Output the (x, y) coordinate of the center of the cell containing the given text.  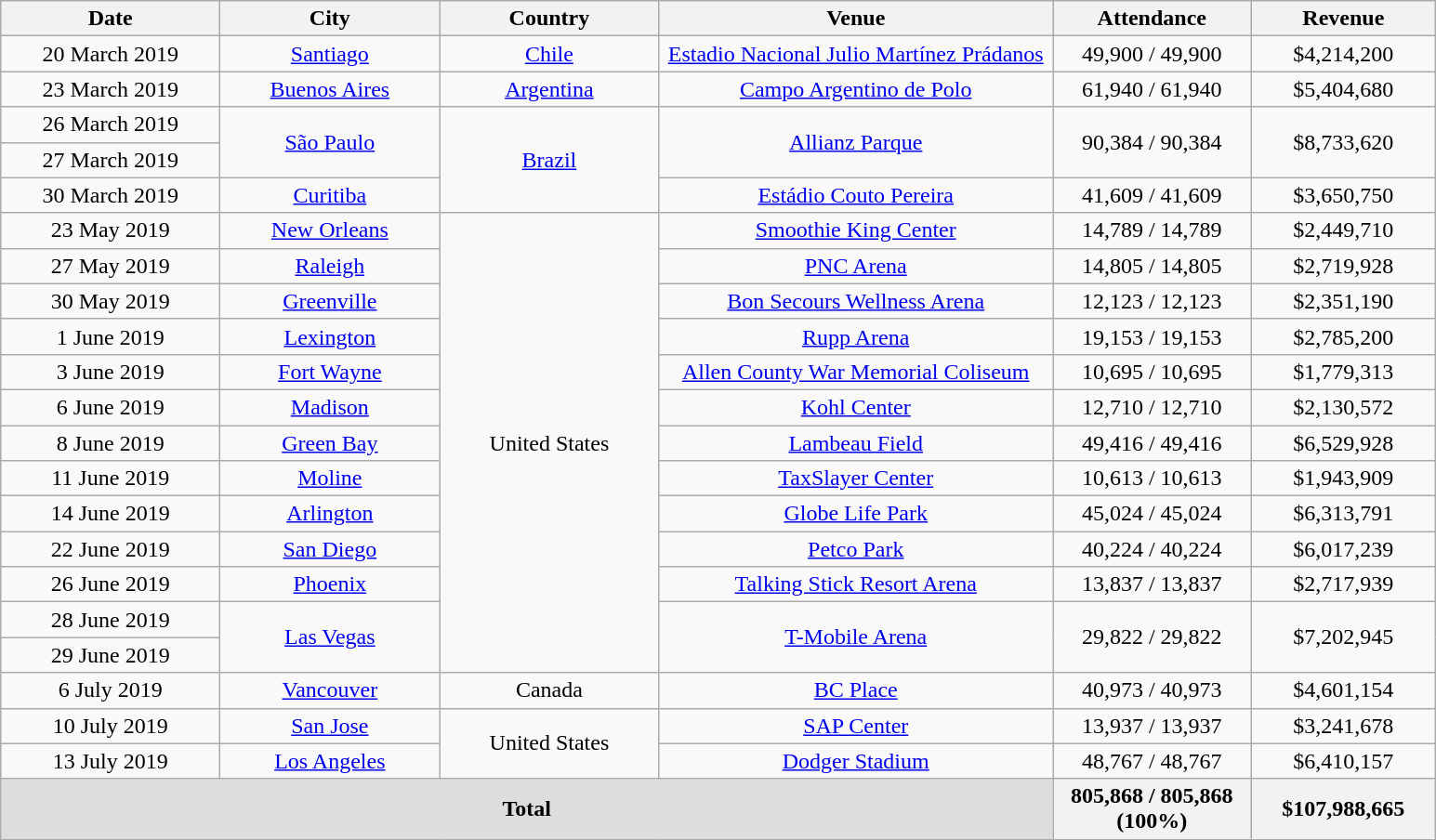
T-Mobile Arena (856, 637)
13,937 / 13,937 (1152, 726)
Las Vegas (330, 637)
Curitiba (330, 195)
$2,785,200 (1344, 336)
805,868 / 805,868 (100%) (1152, 808)
41,609 / 41,609 (1152, 195)
Venue (856, 19)
Estadio Nacional Julio Martínez Prádanos (856, 54)
Phoenix (330, 584)
$2,130,572 (1344, 407)
Rupp Arena (856, 336)
Green Bay (330, 443)
$1,779,313 (1344, 372)
40,973 / 40,973 (1152, 690)
$1,943,909 (1344, 479)
Lambeau Field (856, 443)
Allianz Parque (856, 142)
30 March 2019 (111, 195)
28 June 2019 (111, 620)
Allen County War Memorial Coliseum (856, 372)
14,789 / 14,789 (1152, 230)
22 June 2019 (111, 549)
Dodger Stadium (856, 761)
Smoothie King Center (856, 230)
Campo Argentino de Polo (856, 89)
$2,351,190 (1344, 301)
12,710 / 12,710 (1152, 407)
23 March 2019 (111, 89)
Petco Park (856, 549)
Fort Wayne (330, 372)
Canada (549, 690)
20 March 2019 (111, 54)
12,123 / 12,123 (1152, 301)
$4,601,154 (1344, 690)
Country (549, 19)
40,224 / 40,224 (1152, 549)
13 July 2019 (111, 761)
26 June 2019 (111, 584)
SAP Center (856, 726)
27 March 2019 (111, 160)
10,695 / 10,695 (1152, 372)
Revenue (1344, 19)
$2,449,710 (1344, 230)
1 June 2019 (111, 336)
49,900 / 49,900 (1152, 54)
14,805 / 14,805 (1152, 266)
$5,404,680 (1344, 89)
Brazil (549, 160)
Attendance (1152, 19)
27 May 2019 (111, 266)
30 May 2019 (111, 301)
Santiago (330, 54)
6 July 2019 (111, 690)
BC Place (856, 690)
Los Angeles (330, 761)
$7,202,945 (1344, 637)
Globe Life Park (856, 514)
TaxSlayer Center (856, 479)
$2,719,928 (1344, 266)
29 June 2019 (111, 655)
$2,717,939 (1344, 584)
Estádio Couto Pereira (856, 195)
Moline (330, 479)
Bon Secours Wellness Arena (856, 301)
26 March 2019 (111, 125)
$6,017,239 (1344, 549)
$6,410,157 (1344, 761)
$8,733,620 (1344, 142)
Argentina (549, 89)
$4,214,200 (1344, 54)
29,822 / 29,822 (1152, 637)
6 June 2019 (111, 407)
45,024 / 45,024 (1152, 514)
$107,988,665 (1344, 808)
Date (111, 19)
49,416 / 49,416 (1152, 443)
$3,650,750 (1344, 195)
New Orleans (330, 230)
13,837 / 13,837 (1152, 584)
10,613 / 10,613 (1152, 479)
48,767 / 48,767 (1152, 761)
Buenos Aires (330, 89)
Talking Stick Resort Arena (856, 584)
São Paulo (330, 142)
PNC Arena (856, 266)
14 June 2019 (111, 514)
3 June 2019 (111, 372)
Total (527, 808)
8 June 2019 (111, 443)
90,384 / 90,384 (1152, 142)
Madison (330, 407)
10 July 2019 (111, 726)
Arlington (330, 514)
19,153 / 19,153 (1152, 336)
City (330, 19)
San Jose (330, 726)
Kohl Center (856, 407)
Vancouver (330, 690)
Raleigh (330, 266)
$6,529,928 (1344, 443)
$3,241,678 (1344, 726)
23 May 2019 (111, 230)
Greenville (330, 301)
Lexington (330, 336)
San Diego (330, 549)
11 June 2019 (111, 479)
Chile (549, 54)
$6,313,791 (1344, 514)
61,940 / 61,940 (1152, 89)
